Pinpoint the cell where the given text exists, returning its (x, y) midpoint coordinate. 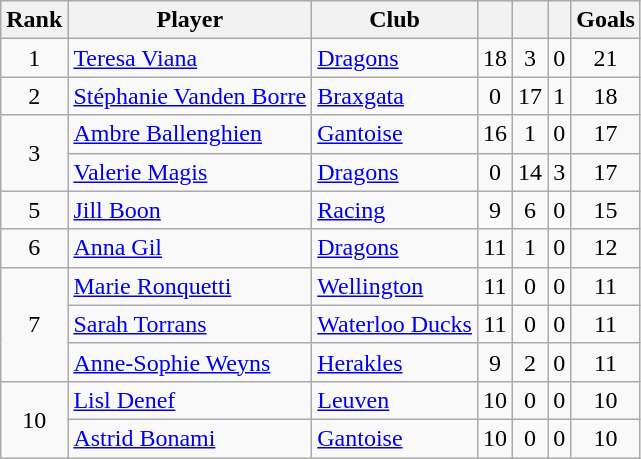
Marie Ronquetti (190, 286)
Anne-Sophie Weyns (190, 362)
Valerie Magis (190, 172)
15 (606, 210)
Anna Gil (190, 248)
Braxgata (395, 96)
Stéphanie Vanden Borre (190, 96)
14 (530, 172)
Wellington (395, 286)
Teresa Viana (190, 58)
Waterloo Ducks (395, 324)
Rank (34, 20)
Club (395, 20)
Player (190, 20)
Jill Boon (190, 210)
Ambre Ballenghien (190, 134)
Herakles (395, 362)
12 (606, 248)
Lisl Denef (190, 400)
21 (606, 58)
Sarah Torrans (190, 324)
Goals (606, 20)
5 (34, 210)
Leuven (395, 400)
16 (494, 134)
Racing (395, 210)
7 (34, 324)
Astrid Bonami (190, 438)
